Detect which cell encompasses the target text, then output its [X, Y] center coordinate. 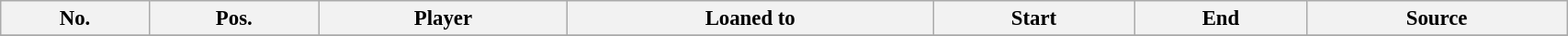
Source [1437, 18]
Loaned to [750, 18]
No. [75, 18]
Pos. [233, 18]
Start [1034, 18]
Player [443, 18]
End [1220, 18]
